Search for the cell housing the specified text and yield its (x, y) center coordinate. 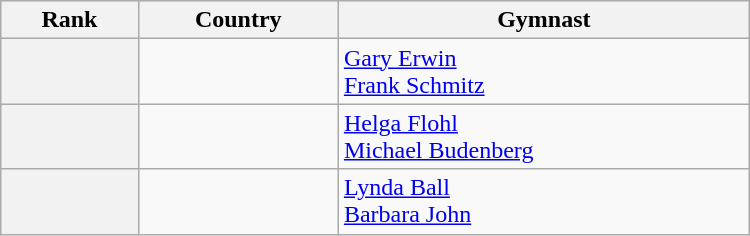
Lynda Ball Barbara John (544, 202)
Rank (70, 20)
Gary Erwin Frank Schmitz (544, 72)
Gymnast (544, 20)
Country (238, 20)
Helga Flohl Michael Budenberg (544, 136)
